Detect which cell encompasses the target text, then output its [x, y] center coordinate. 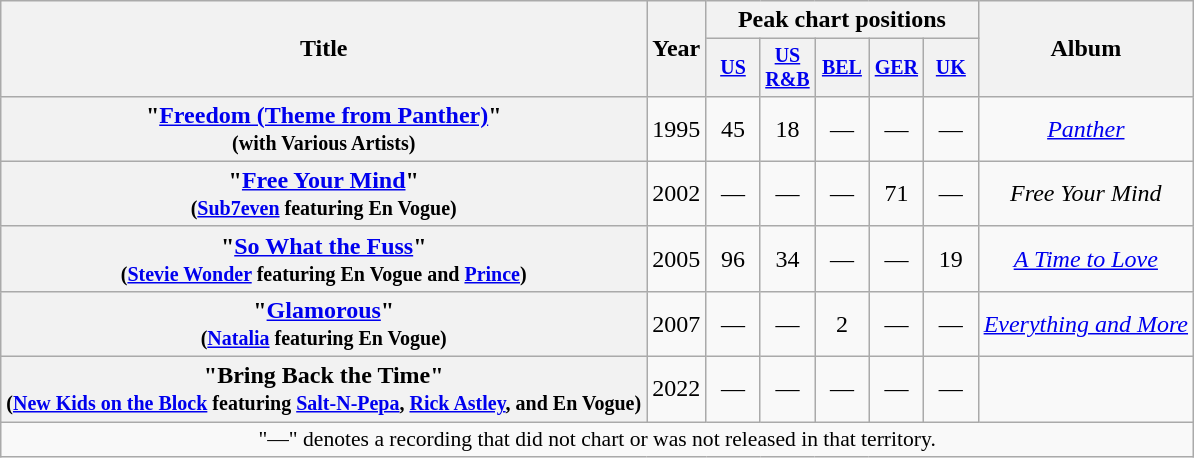
Panther [1086, 128]
BEL [842, 68]
"So What the Fuss"(Stevie Wonder featuring En Vogue and Prince) [324, 258]
2002 [676, 194]
US R&B [787, 68]
UK [951, 68]
"Glamorous"(Natalia featuring En Vogue) [324, 324]
Album [1086, 49]
96 [733, 258]
34 [787, 258]
45 [733, 128]
71 [896, 194]
Free Your Mind [1086, 194]
Peak chart positions [842, 20]
19 [951, 258]
GER [896, 68]
1995 [676, 128]
2005 [676, 258]
Year [676, 49]
Title [324, 49]
2022 [676, 390]
18 [787, 128]
A Time to Love [1086, 258]
Everything and More [1086, 324]
"—" denotes a recording that did not chart or was not released in that territory. [598, 440]
"Bring Back the Time"(New Kids on the Block featuring Salt-N-Pepa, Rick Astley, and En Vogue) [324, 390]
2007 [676, 324]
"Free Your Mind"(Sub7even featuring En Vogue) [324, 194]
US [733, 68]
"Freedom (Theme from Panther)"(with Various Artists) [324, 128]
2 [842, 324]
